Pinpoint the cell where the given text exists, returning its [x, y] midpoint coordinate. 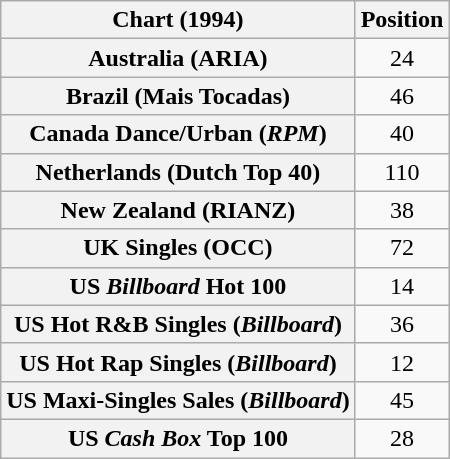
US Billboard Hot 100 [178, 286]
US Maxi-Singles Sales (Billboard) [178, 400]
UK Singles (OCC) [178, 248]
24 [402, 58]
12 [402, 362]
Netherlands (Dutch Top 40) [178, 172]
38 [402, 210]
72 [402, 248]
14 [402, 286]
40 [402, 134]
28 [402, 438]
Chart (1994) [178, 20]
45 [402, 400]
Canada Dance/Urban (RPM) [178, 134]
46 [402, 96]
US Hot R&B Singles (Billboard) [178, 324]
New Zealand (RIANZ) [178, 210]
Australia (ARIA) [178, 58]
Brazil (Mais Tocadas) [178, 96]
US Cash Box Top 100 [178, 438]
Position [402, 20]
US Hot Rap Singles (Billboard) [178, 362]
110 [402, 172]
36 [402, 324]
